Search for the cell housing the specified text and yield its (X, Y) center coordinate. 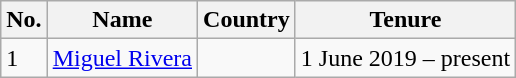
1 June 2019 – present (405, 58)
Tenure (405, 20)
Miguel Rivera (122, 58)
Name (122, 20)
1 (24, 58)
No. (24, 20)
Country (247, 20)
